Provide the [X, Y] coordinate of the cell's center where the given text is located.  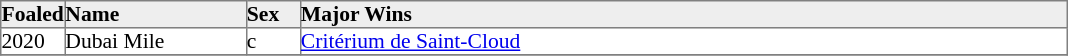
Foaled [33, 14]
2020 [33, 42]
c [273, 42]
Sex [273, 14]
Critérium de Saint-Cloud [683, 42]
Major Wins [683, 14]
Dubai Mile [156, 42]
Name [156, 14]
